Provide the (X, Y) coordinate of the cell's center where the given text is located.  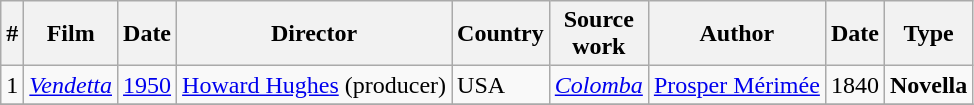
Type (928, 34)
Sourcework (598, 34)
Country (501, 34)
Director (314, 34)
USA (501, 85)
1840 (854, 85)
Vendetta (71, 85)
Film (71, 34)
Colomba (598, 85)
1950 (148, 85)
Howard Hughes (producer) (314, 85)
Author (736, 34)
1 (12, 85)
Prosper Mérimée (736, 85)
# (12, 34)
Novella (928, 85)
